Output the [x, y] coordinate of the center of the cell containing the given text.  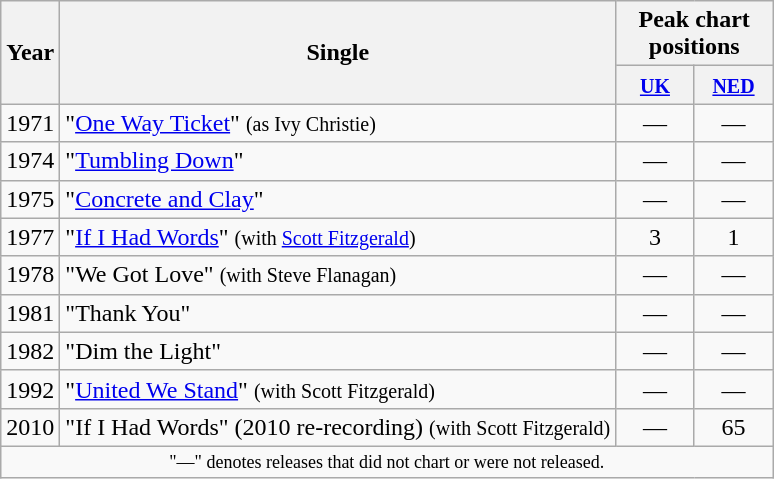
3 [656, 237]
NED [734, 85]
"One Way Ticket" (as Ivy Christie) [338, 123]
UK [656, 85]
1982 [30, 351]
Peak chart positions [694, 34]
"We Got Love" (with Steve Flanagan) [338, 275]
"United We Stand" (with Scott Fitzgerald) [338, 389]
1978 [30, 275]
"Concrete and Clay" [338, 199]
Year [30, 52]
Single [338, 52]
1975 [30, 199]
"Dim the Light" [338, 351]
1974 [30, 161]
"—" denotes releases that did not chart or were not released. [387, 462]
1992 [30, 389]
1977 [30, 237]
"Thank You" [338, 313]
65 [734, 427]
1971 [30, 123]
"If I Had Words" (2010 re-recording) (with Scott Fitzgerald) [338, 427]
"Tumbling Down" [338, 161]
1981 [30, 313]
1 [734, 237]
"If I Had Words" (with Scott Fitzgerald) [338, 237]
2010 [30, 427]
